Search for the cell housing the specified text and yield its (X, Y) center coordinate. 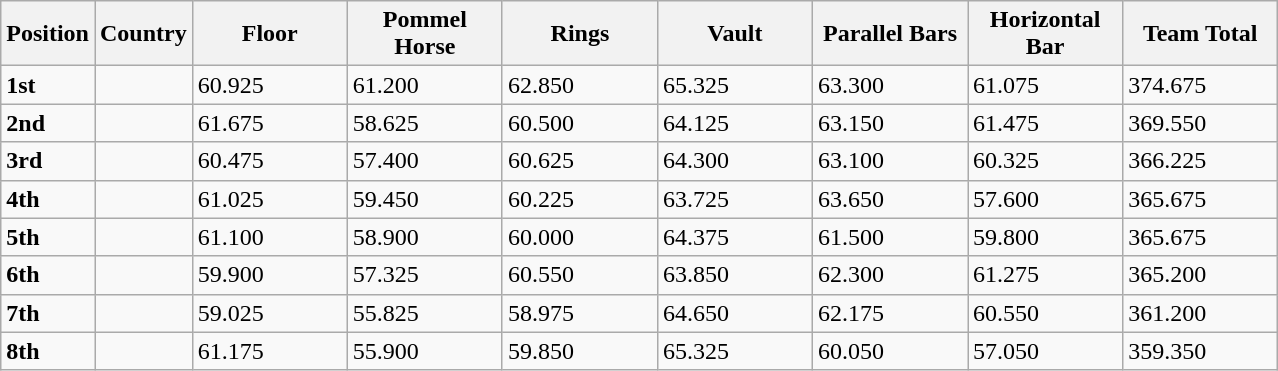
61.275 (1046, 275)
Country (143, 34)
57.600 (1046, 199)
61.175 (270, 351)
60.050 (890, 351)
3rd (48, 161)
61.075 (1046, 85)
59.800 (1046, 237)
62.850 (580, 85)
58.625 (424, 123)
Horizontal Bar (1046, 34)
366.225 (1200, 161)
59.850 (580, 351)
63.725 (734, 199)
359.350 (1200, 351)
61.500 (890, 237)
Parallel Bars (890, 34)
63.300 (890, 85)
64.125 (734, 123)
Position (48, 34)
57.325 (424, 275)
4th (48, 199)
60.925 (270, 85)
361.200 (1200, 313)
57.400 (424, 161)
58.975 (580, 313)
369.550 (1200, 123)
63.650 (890, 199)
Rings (580, 34)
61.475 (1046, 123)
Team Total (1200, 34)
5th (48, 237)
Pommel Horse (424, 34)
61.675 (270, 123)
6th (48, 275)
59.900 (270, 275)
2nd (48, 123)
63.850 (734, 275)
Vault (734, 34)
55.825 (424, 313)
59.450 (424, 199)
63.150 (890, 123)
7th (48, 313)
8th (48, 351)
60.475 (270, 161)
Floor (270, 34)
64.300 (734, 161)
60.225 (580, 199)
60.500 (580, 123)
64.650 (734, 313)
55.900 (424, 351)
62.175 (890, 313)
1st (48, 85)
60.325 (1046, 161)
60.625 (580, 161)
61.100 (270, 237)
58.900 (424, 237)
365.200 (1200, 275)
62.300 (890, 275)
61.025 (270, 199)
64.375 (734, 237)
59.025 (270, 313)
60.000 (580, 237)
374.675 (1200, 85)
57.050 (1046, 351)
63.100 (890, 161)
61.200 (424, 85)
